For the text-containing cell, return its midpoint in [X, Y] coordinate format. 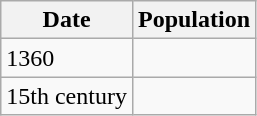
1360 [67, 58]
15th century [67, 96]
Population [194, 20]
Date [67, 20]
